Search for the cell housing the specified text and yield its (X, Y) center coordinate. 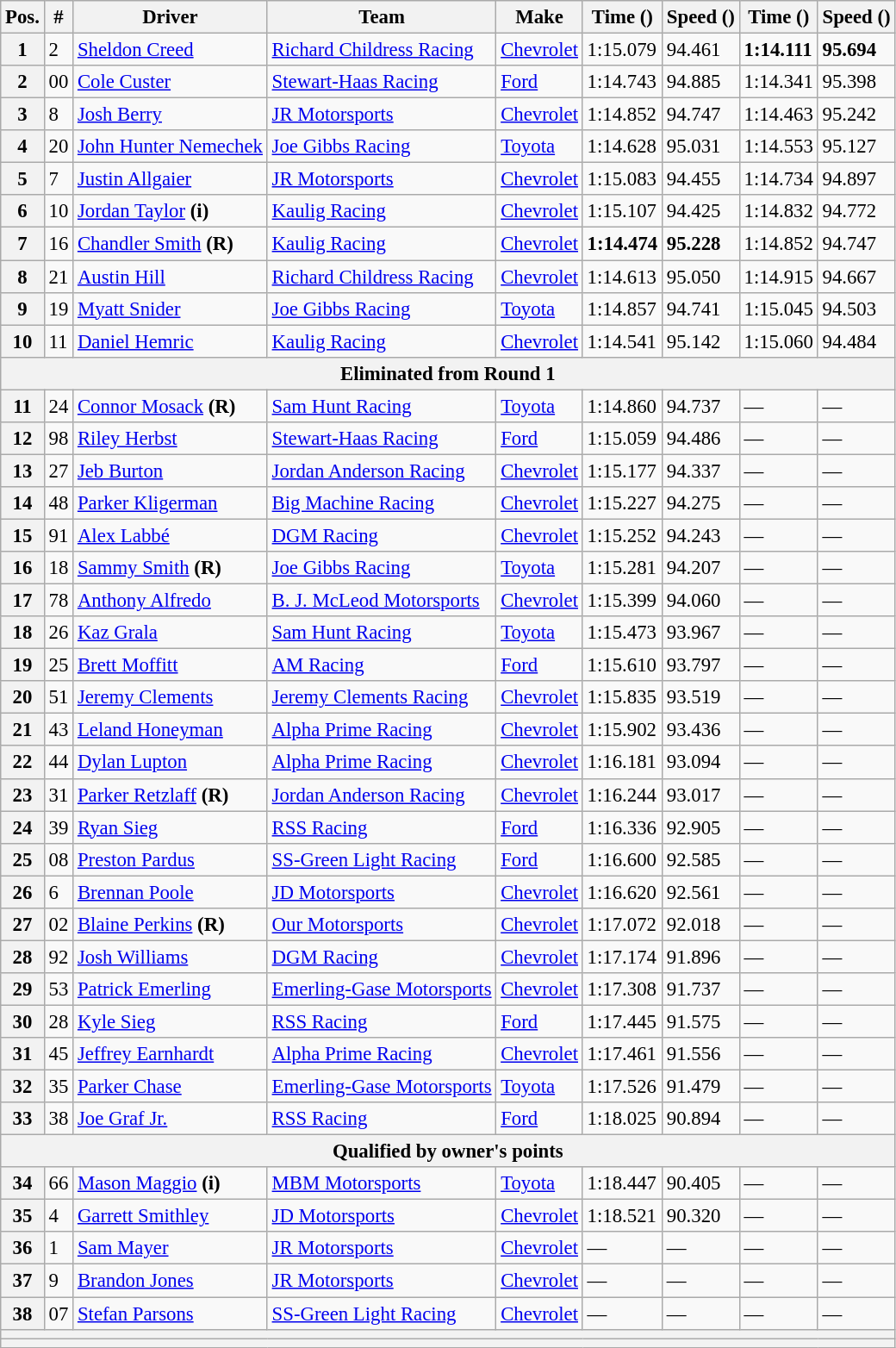
Parker Chase (171, 1087)
48 (59, 503)
94.060 (701, 601)
1:14.832 (779, 211)
94.275 (701, 503)
95.050 (701, 277)
1:15.835 (622, 697)
1:14.915 (779, 277)
Eliminated from Round 1 (448, 373)
Connor Mosack (R) (171, 406)
1:17.445 (622, 1021)
29 (22, 989)
95.398 (856, 82)
Patrick Emerling (171, 989)
Big Machine Racing (382, 503)
92.905 (701, 827)
1:16.244 (622, 795)
14 (22, 503)
Sheldon Creed (171, 50)
Qualified by owner's points (448, 1151)
1:15.107 (622, 211)
B. J. McLeod Motorsports (382, 601)
1:15.060 (779, 341)
# (59, 17)
Kaz Grala (171, 633)
90.405 (701, 1183)
Mason Maggio (i) (171, 1183)
Cole Custer (171, 82)
Blaine Perkins (R) (171, 925)
Sam Mayer (171, 1249)
07 (59, 1314)
Jeffrey Earnhardt (171, 1054)
94.207 (701, 568)
44 (59, 763)
3 (22, 115)
1:16.336 (622, 827)
94.737 (701, 406)
1:15.227 (622, 503)
93.519 (701, 697)
22 (22, 763)
1:14.743 (622, 82)
1:14.541 (622, 341)
93.967 (701, 633)
94.486 (701, 439)
1:14.860 (622, 406)
Kyle Sieg (171, 1021)
15 (22, 535)
Dylan Lupton (171, 763)
Stefan Parsons (171, 1314)
1:16.181 (622, 763)
Jeremy Clements Racing (382, 697)
66 (59, 1183)
78 (59, 601)
Brandon Jones (171, 1281)
93.094 (701, 763)
1:15.059 (622, 439)
John Hunter Nemechek (171, 147)
1:14.474 (622, 244)
1:18.025 (622, 1119)
Preston Pardus (171, 859)
Make (539, 17)
1:14.553 (779, 147)
Jeremy Clements (171, 697)
Leland Honeyman (171, 730)
1:15.045 (779, 309)
91.556 (701, 1054)
02 (59, 925)
17 (22, 601)
1:15.177 (622, 471)
93.017 (701, 795)
AM Racing (382, 665)
92.585 (701, 859)
Brett Moffitt (171, 665)
94.741 (701, 309)
94.425 (701, 211)
Myatt Snider (171, 309)
91.479 (701, 1087)
93.797 (701, 665)
Driver (171, 17)
95.228 (701, 244)
Our Motorsports (382, 925)
Jordan Taylor (i) (171, 211)
91.575 (701, 1021)
1:17.526 (622, 1087)
1:17.461 (622, 1054)
Anthony Alfredo (171, 601)
1:15.473 (622, 633)
94.667 (856, 277)
94.484 (856, 341)
92 (59, 957)
95.242 (856, 115)
1:16.620 (622, 892)
Justin Allgaier (171, 179)
Garrett Smithley (171, 1216)
1:14.341 (779, 82)
36 (22, 1249)
94.337 (701, 471)
32 (22, 1087)
Austin Hill (171, 277)
90.894 (701, 1119)
95.142 (701, 341)
Pos. (22, 17)
53 (59, 989)
Joe Graf Jr. (171, 1119)
Alex Labbé (171, 535)
1:15.399 (622, 601)
43 (59, 730)
00 (59, 82)
MBM Motorsports (382, 1183)
93.436 (701, 730)
1:14.734 (779, 179)
94.772 (856, 211)
Parker Kligerman (171, 503)
92.561 (701, 892)
95.031 (701, 147)
Sammy Smith (R) (171, 568)
1:15.610 (622, 665)
98 (59, 439)
91.737 (701, 989)
1:17.308 (622, 989)
Team (382, 17)
90.320 (701, 1216)
1:18.447 (622, 1183)
1:14.857 (622, 309)
Chandler Smith (R) (171, 244)
94.461 (701, 50)
34 (22, 1183)
1:15.281 (622, 568)
94.885 (701, 82)
Daniel Hemric (171, 341)
1:18.521 (622, 1216)
95.127 (856, 147)
5 (22, 179)
13 (22, 471)
Ryan Sieg (171, 827)
94.897 (856, 179)
1:17.174 (622, 957)
37 (22, 1281)
1:15.252 (622, 535)
1:15.083 (622, 179)
91 (59, 535)
1:14.463 (779, 115)
94.455 (701, 179)
Josh Berry (171, 115)
92.018 (701, 925)
Josh Williams (171, 957)
Jeb Burton (171, 471)
1:17.072 (622, 925)
Parker Retzlaff (R) (171, 795)
1:14.628 (622, 147)
23 (22, 795)
1:15.079 (622, 50)
33 (22, 1119)
Riley Herbst (171, 439)
94.243 (701, 535)
94.503 (856, 309)
12 (22, 439)
45 (59, 1054)
08 (59, 859)
1:15.902 (622, 730)
1:14.111 (779, 50)
51 (59, 697)
91.896 (701, 957)
95.694 (856, 50)
30 (22, 1021)
Brennan Poole (171, 892)
1:14.613 (622, 277)
39 (59, 827)
1:16.600 (622, 859)
